Detect which cell encompasses the target text, then output its (X, Y) center coordinate. 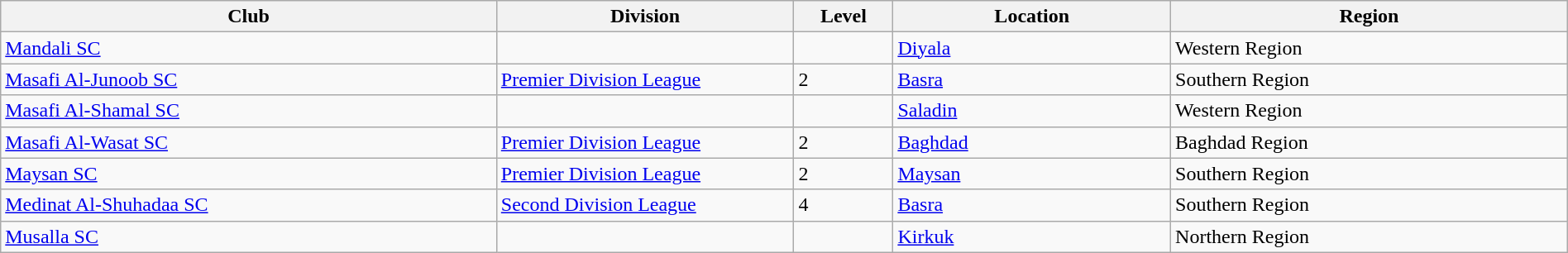
Mandali SC (249, 48)
Maysan SC (249, 174)
Club (249, 17)
Maysan (1032, 174)
Medinat Al-Shuhadaa SC (249, 205)
Level (844, 17)
Division (645, 17)
Location (1032, 17)
Masafi Al-Junoob SC (249, 79)
Region (1370, 17)
Kirkuk (1032, 236)
Baghdad Region (1370, 142)
4 (844, 205)
Masafi Al-Shamal SC (249, 111)
Diyala (1032, 48)
Second Division League (645, 205)
Northern Region (1370, 236)
Saladin (1032, 111)
Baghdad (1032, 142)
Masafi Al-Wasat SC (249, 142)
Musalla SC (249, 236)
